Determine the (x, y) coordinate at the center of the cell enclosing the given text.  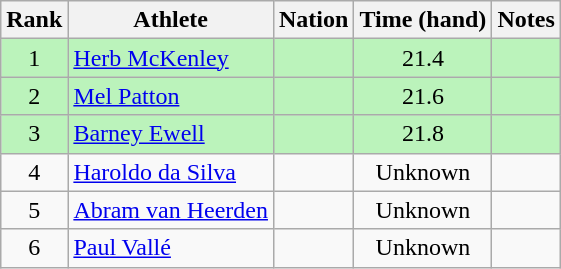
2 (34, 96)
3 (34, 134)
Athlete (171, 20)
Abram van Heerden (171, 210)
21.8 (423, 134)
Paul Vallé (171, 248)
4 (34, 172)
Time (hand) (423, 20)
21.6 (423, 96)
1 (34, 58)
6 (34, 248)
Nation (313, 20)
Rank (34, 20)
21.4 (423, 58)
5 (34, 210)
Herb McKenley (171, 58)
Mel Patton (171, 96)
Barney Ewell (171, 134)
Haroldo da Silva (171, 172)
Notes (526, 20)
